From the cell containing the given text, extract its center point as (X, Y) coordinate. 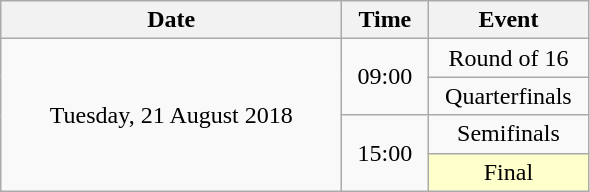
Round of 16 (508, 58)
15:00 (385, 153)
Final (508, 172)
Semifinals (508, 134)
Date (172, 20)
Tuesday, 21 August 2018 (172, 115)
09:00 (385, 77)
Time (385, 20)
Event (508, 20)
Quarterfinals (508, 96)
